Capture the cell that displays the provided text and extract its [X, Y] central coordinate. 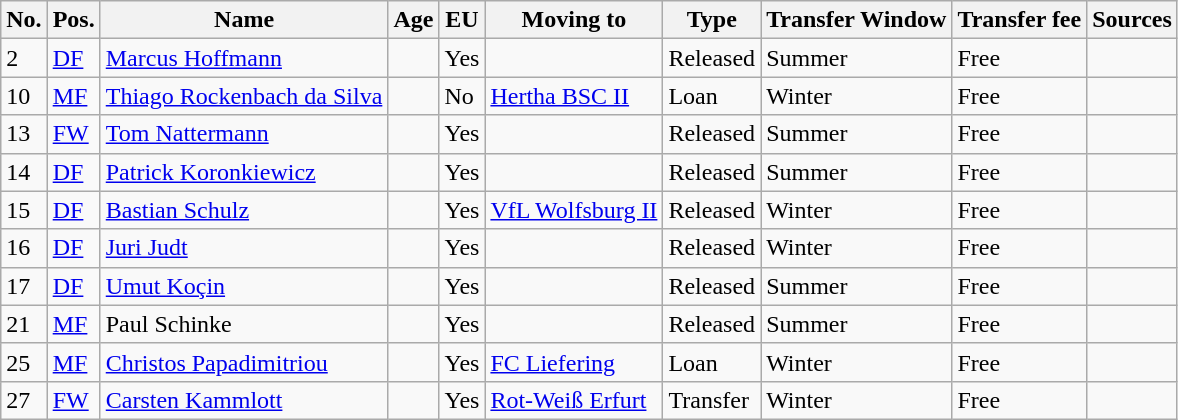
Moving to [574, 20]
2 [24, 58]
Marcus Hoffmann [244, 58]
FC Liefering [574, 362]
No. [24, 20]
21 [24, 324]
15 [24, 210]
Christos Papadimitriou [244, 362]
Paul Schinke [244, 324]
25 [24, 362]
Umut Koçin [244, 286]
13 [24, 134]
Patrick Koronkiewicz [244, 172]
10 [24, 96]
Bastian Schulz [244, 210]
EU [462, 20]
Transfer Window [856, 20]
17 [24, 286]
VfL Wolfsburg II [574, 210]
Transfer fee [1020, 20]
Transfer [712, 400]
Pos. [74, 20]
Hertha BSC II [574, 96]
Tom Nattermann [244, 134]
Thiago Rockenbach da Silva [244, 96]
No [462, 96]
Rot-Weiß Erfurt [574, 400]
Name [244, 20]
Juri Judt [244, 248]
Age [414, 20]
16 [24, 248]
Carsten Kammlott [244, 400]
Sources [1132, 20]
27 [24, 400]
14 [24, 172]
Type [712, 20]
